Scan for the cell matching the given text and deliver its (x, y) coordinate at center. 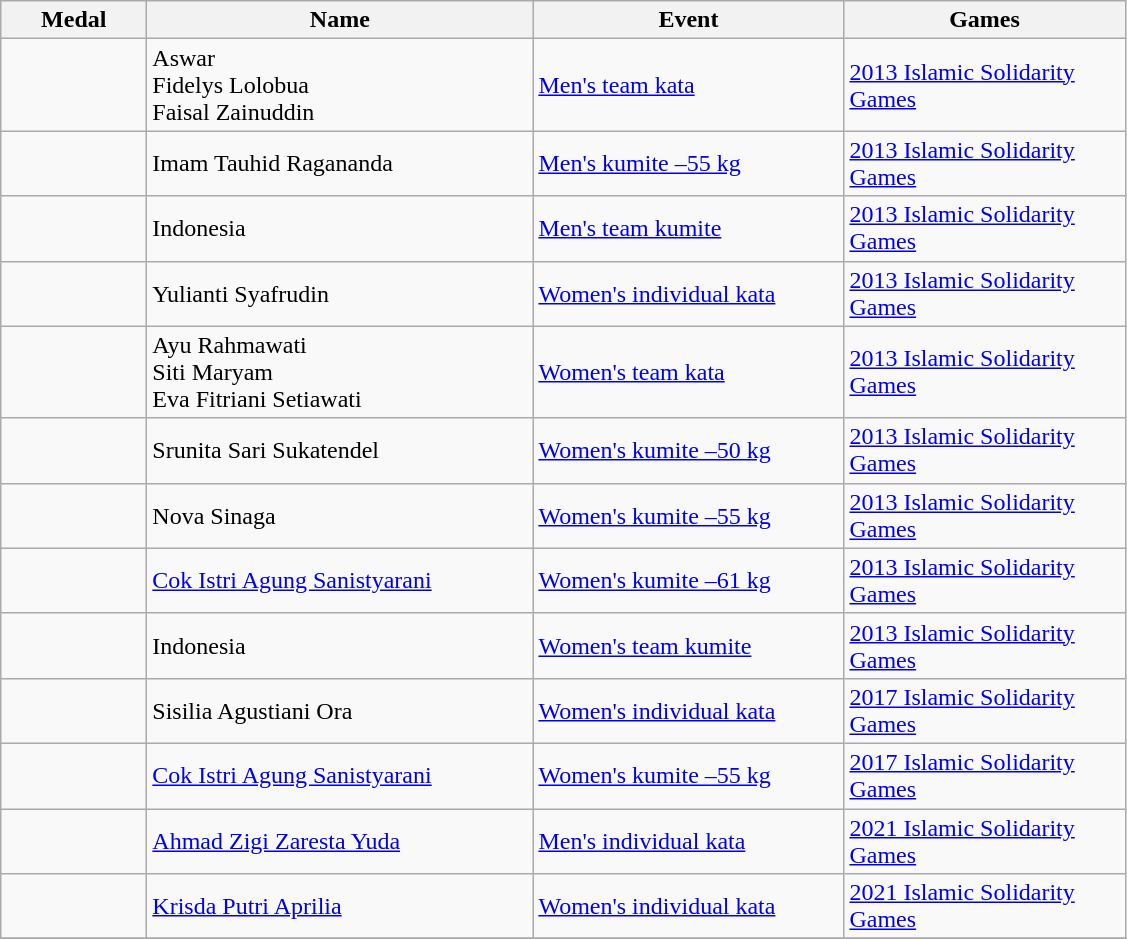
Event (688, 20)
Yulianti Syafrudin (340, 294)
Nova Sinaga (340, 516)
Men's team kumite (688, 228)
Women's kumite –50 kg (688, 450)
Sisilia Agustiani Ora (340, 710)
AswarFidelys LolobuaFaisal Zainuddin (340, 85)
Men's team kata (688, 85)
Games (984, 20)
Women's kumite –61 kg (688, 580)
Women's team kumite (688, 646)
Men's kumite –55 kg (688, 164)
Krisda Putri Aprilia (340, 906)
Name (340, 20)
Medal (74, 20)
Women's team kata (688, 372)
Men's individual kata (688, 840)
Ahmad Zigi Zaresta Yuda (340, 840)
Ayu RahmawatiSiti MaryamEva Fitriani Setiawati (340, 372)
Imam Tauhid Ragananda (340, 164)
Srunita Sari Sukatendel (340, 450)
